Pinpoint the cell where the given text exists, returning its (X, Y) midpoint coordinate. 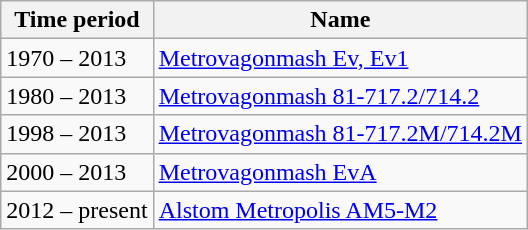
Metrovagonmash EvA (340, 172)
1980 – 2013 (77, 96)
1998 – 2013 (77, 134)
2012 – present (77, 210)
Time period (77, 20)
Metrovagonmash Ev, Ev1 (340, 58)
Name (340, 20)
Alstom Metropolis AM5-M2 (340, 210)
Metrovagonmash 81-717.2M/714.2M (340, 134)
Metrovagonmash 81-717.2/714.2 (340, 96)
1970 – 2013 (77, 58)
2000 – 2013 (77, 172)
